Detect which cell encompasses the target text, then output its [x, y] center coordinate. 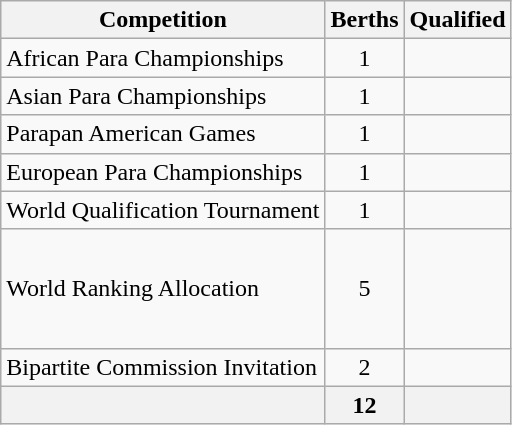
12 [364, 405]
2 [364, 367]
Berths [364, 20]
Parapan American Games [163, 134]
African Para Championships [163, 58]
World Qualification Tournament [163, 210]
World Ranking Allocation [163, 288]
European Para Championships [163, 172]
Qualified [458, 20]
Bipartite Commission Invitation [163, 367]
5 [364, 288]
Asian Para Championships [163, 96]
Competition [163, 20]
